Extract the [X, Y] coordinate from the center of the cell holding the provided text.  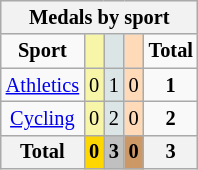
Sport [42, 51]
Medals by sport [100, 17]
Cycling [42, 118]
Athletics [42, 85]
